For the text-containing cell, return its midpoint in (X, Y) coordinate format. 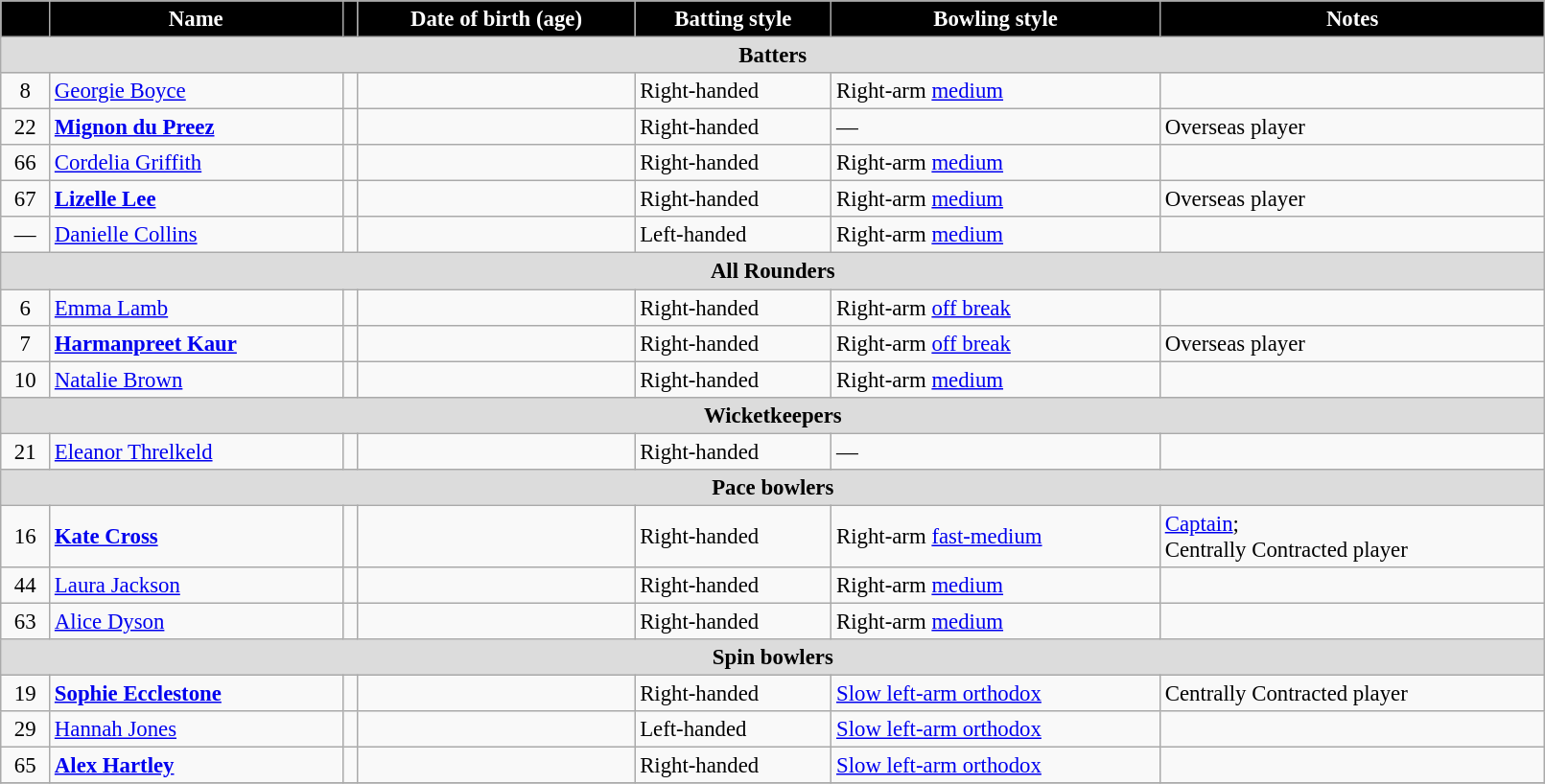
Spin bowlers (773, 657)
Batters (773, 56)
63 (25, 621)
Cordelia Griffith (196, 163)
19 (25, 694)
29 (25, 729)
Eleanor Threlkeld (196, 451)
67 (25, 199)
6 (25, 308)
All Rounders (773, 271)
Bowling style (995, 19)
44 (25, 586)
Kate Cross (196, 537)
Batting style (733, 19)
Alice Dyson (196, 621)
Captain; Centrally Contracted player (1352, 537)
10 (25, 380)
16 (25, 537)
8 (25, 91)
Georgie Boyce (196, 91)
65 (25, 766)
Pace bowlers (773, 488)
Harmanpreet Kaur (196, 343)
Right-arm fast-medium (995, 537)
Wicketkeepers (773, 415)
Centrally Contracted player (1352, 694)
Lizelle Lee (196, 199)
Mignon du Preez (196, 127)
Sophie Ecclestone (196, 694)
Date of birth (age) (497, 19)
Alex Hartley (196, 766)
7 (25, 343)
21 (25, 451)
Hannah Jones (196, 729)
22 (25, 127)
Notes (1352, 19)
Emma Lamb (196, 308)
Name (196, 19)
Laura Jackson (196, 586)
Danielle Collins (196, 235)
66 (25, 163)
Natalie Brown (196, 380)
